Pinpoint the cell where the given text exists, returning its (X, Y) midpoint coordinate. 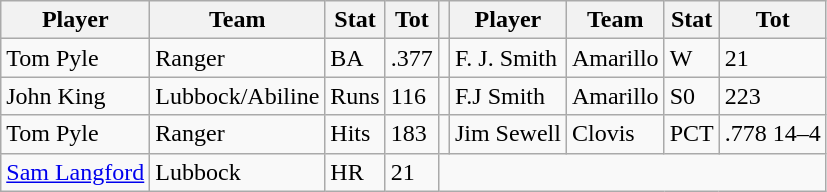
John King (76, 96)
PCT (692, 134)
Hits (355, 134)
.778 14–4 (772, 134)
223 (772, 96)
W (692, 58)
Jim Sewell (508, 134)
HR (355, 172)
.377 (412, 58)
F. J. Smith (508, 58)
S0 (692, 96)
Lubbock/Abiline (238, 96)
183 (412, 134)
116 (412, 96)
F.J Smith (508, 96)
Sam Langford (76, 172)
Lubbock (238, 172)
Clovis (615, 134)
Runs (355, 96)
BA (355, 58)
